Search for the cell housing the specified text and yield its [X, Y] center coordinate. 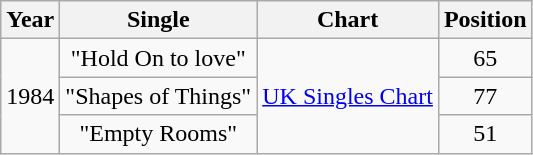
Position [485, 20]
1984 [30, 96]
51 [485, 134]
"Shapes of Things" [158, 96]
UK Singles Chart [348, 96]
65 [485, 58]
Chart [348, 20]
Year [30, 20]
Single [158, 20]
"Empty Rooms" [158, 134]
77 [485, 96]
"Hold On to love" [158, 58]
